Provide the [X, Y] coordinate of the cell's center where the given text is located.  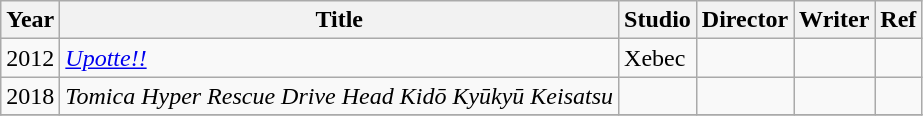
Title [340, 20]
Ref [898, 20]
Xebec [658, 58]
Studio [658, 20]
Tomica Hyper Rescue Drive Head Kidō Kyūkyū Keisatsu [340, 96]
Director [744, 20]
Upotte!! [340, 58]
2018 [30, 96]
Writer [834, 20]
2012 [30, 58]
Year [30, 20]
